Find where the given text appears and provide that cell's center as [X, Y] coordinate. 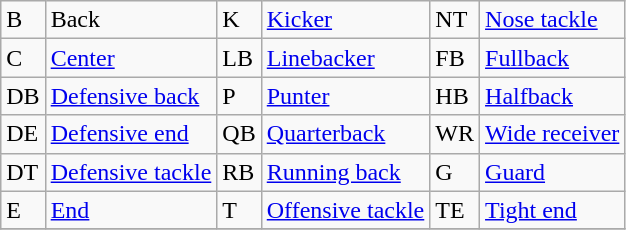
E [23, 210]
Kicker [346, 20]
Fullback [552, 58]
Nose tackle [552, 20]
NT [455, 20]
Halfback [552, 96]
Defensive back [131, 96]
C [23, 58]
QB [239, 134]
Guard [552, 172]
FB [455, 58]
DE [23, 134]
Punter [346, 96]
DB [23, 96]
LB [239, 58]
Linebacker [346, 58]
P [239, 96]
B [23, 20]
Defensive tackle [131, 172]
HB [455, 96]
Tight end [552, 210]
G [455, 172]
Defensive end [131, 134]
Back [131, 20]
Offensive tackle [346, 210]
TE [455, 210]
Wide receiver [552, 134]
T [239, 210]
K [239, 20]
Quarterback [346, 134]
DT [23, 172]
Center [131, 58]
Running back [346, 172]
RB [239, 172]
End [131, 210]
WR [455, 134]
